Identify which cell holds the provided text, then report its [x, y] central coordinate. 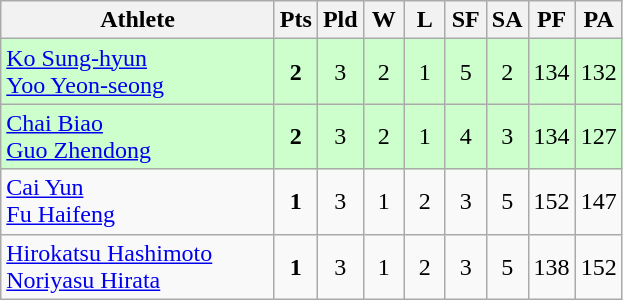
Pts [296, 20]
SA [507, 20]
L [424, 20]
Athlete [138, 20]
SF [466, 20]
W [384, 20]
132 [598, 72]
Cai Yun Fu Haifeng [138, 202]
PA [598, 20]
127 [598, 136]
Pld [340, 20]
PF [552, 20]
147 [598, 202]
Chai Biao Guo Zhendong [138, 136]
Ko Sung-hyun Yoo Yeon-seong [138, 72]
138 [552, 266]
4 [466, 136]
Hirokatsu Hashimoto Noriyasu Hirata [138, 266]
